Capture the cell that displays the provided text and extract its (x, y) central coordinate. 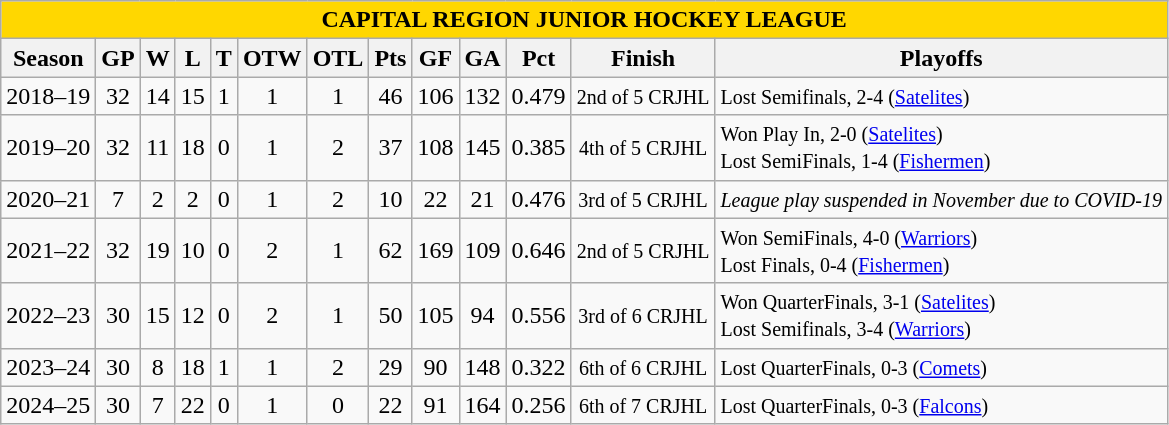
OTL (338, 58)
Lost Semifinals, 2-4 (Satelites) (941, 96)
50 (390, 316)
GA (482, 58)
8 (158, 367)
Won Play In, 2-0 (Satelites)Lost SemiFinals, 1-4 (Fishermen) (941, 148)
T (224, 58)
3rd of 6 CRJHL (643, 316)
145 (482, 148)
GF (436, 58)
164 (482, 405)
2022–23 (48, 316)
Pts (390, 58)
94 (482, 316)
0.556 (538, 316)
Won SemiFinals, 4-0 (Warriors) Lost Finals, 0-4 (Fishermen) (941, 250)
6th of 6 CRJHL (643, 367)
Pct (538, 58)
21 (482, 199)
3rd of 5 CRJHL (643, 199)
Season (48, 58)
Playoffs (941, 58)
14 (158, 96)
CAPITAL REGION JUNIOR HOCKEY LEAGUE (584, 20)
0.256 (538, 405)
2018–19 (48, 96)
L (192, 58)
Won QuarterFinals, 3-1 (Satelites)Lost Semifinals, 3-4 (Warriors) (941, 316)
2020–21 (48, 199)
37 (390, 148)
105 (436, 316)
Finish (643, 58)
0.385 (538, 148)
GP (118, 58)
2021–22 (48, 250)
108 (436, 148)
132 (482, 96)
6th of 7 CRJHL (643, 405)
11 (158, 148)
90 (436, 367)
91 (436, 405)
4th of 5 CRJHL (643, 148)
169 (436, 250)
OTW (272, 58)
0.322 (538, 367)
0.646 (538, 250)
W (158, 58)
19 (158, 250)
148 (482, 367)
109 (482, 250)
46 (390, 96)
62 (390, 250)
League play suspended in November due to COVID-19 (941, 199)
Lost QuarterFinals, 0-3 (Comets) (941, 367)
0.479 (538, 96)
106 (436, 96)
0.476 (538, 199)
12 (192, 316)
2024–25 (48, 405)
29 (390, 367)
2019–20 (48, 148)
Lost QuarterFinals, 0-3 (Falcons) (941, 405)
2023–24 (48, 367)
